From the cell containing the given text, extract its center point as (X, Y) coordinate. 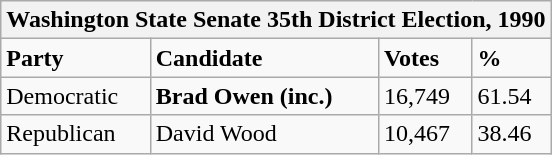
Brad Owen (inc.) (264, 96)
38.46 (512, 134)
Votes (425, 58)
61.54 (512, 96)
Party (76, 58)
Democratic (76, 96)
10,467 (425, 134)
Candidate (264, 58)
David Wood (264, 134)
% (512, 58)
Washington State Senate 35th District Election, 1990 (276, 20)
Republican (76, 134)
16,749 (425, 96)
